Detect which cell encompasses the target text, then output its [x, y] center coordinate. 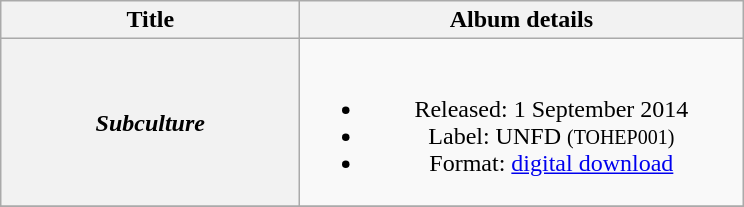
Subculture [150, 122]
Title [150, 20]
Released: 1 September 2014Label: UNFD (TOHEP001)Format: digital download [522, 122]
Album details [522, 20]
